From the cell containing the given text, extract its center point as [x, y] coordinate. 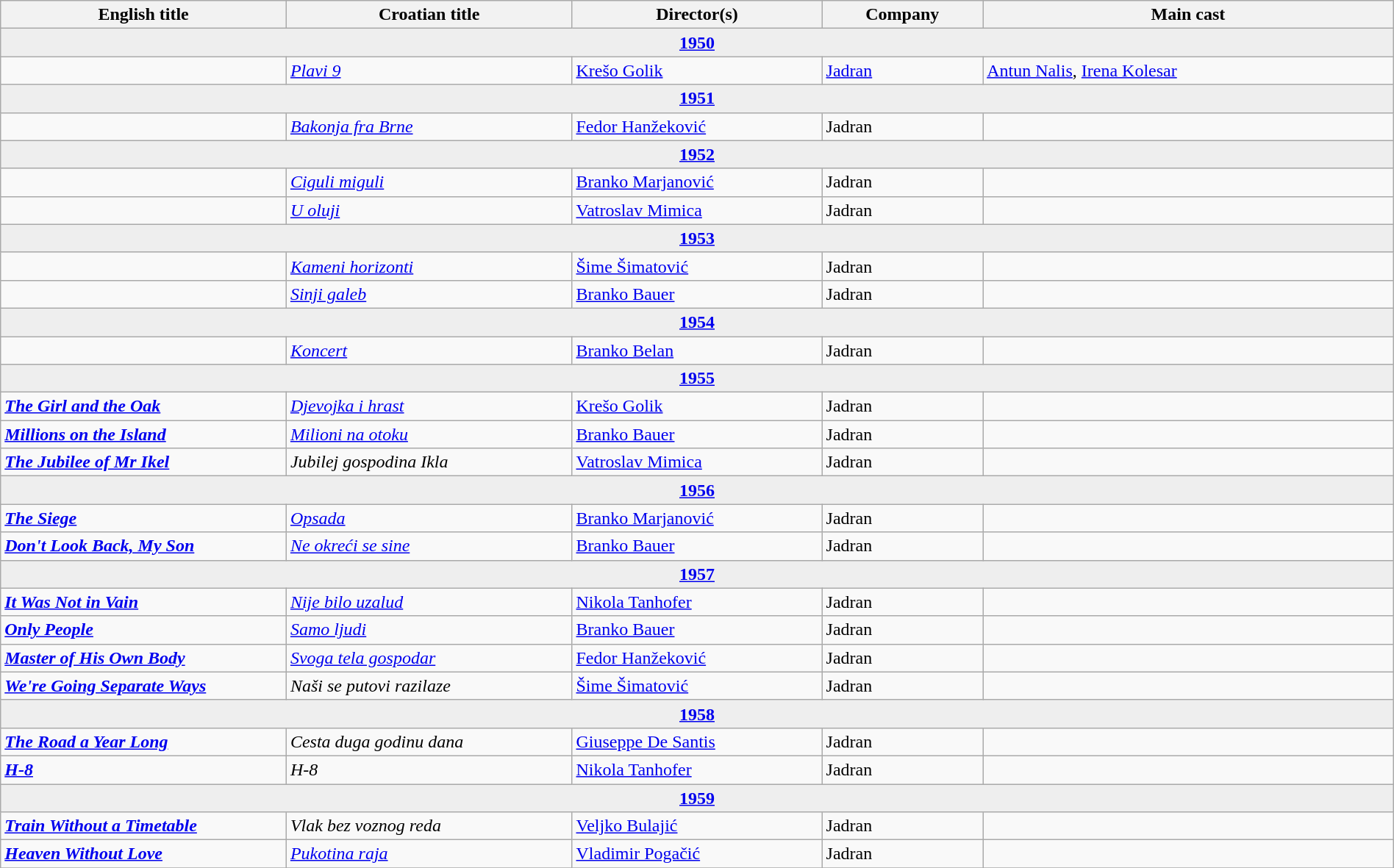
English title [144, 15]
1953 [697, 238]
The Jubilee of Mr Ikel [144, 462]
Only People [144, 630]
Main cast [1188, 15]
Ciguli miguli [429, 182]
Djevojka i hrast [429, 406]
Antun Nalis, Irena Kolesar [1188, 71]
The Siege [144, 518]
Don't Look Back, My Son [144, 546]
Cesta duga godinu dana [429, 742]
Master of His Own Body [144, 658]
It Was Not in Vain [144, 602]
Plavi 9 [429, 71]
Heaven Without Love [144, 854]
Naši se putovi razilaze [429, 686]
Branko Belan [697, 351]
Koncert [429, 351]
1956 [697, 490]
The Road a Year Long [144, 742]
Vlak bez voznog reda [429, 826]
We're Going Separate Ways [144, 686]
Giuseppe De Santis [697, 742]
Millions on the Island [144, 434]
Director(s) [697, 15]
U oluji [429, 210]
Kameni horizonti [429, 266]
1951 [697, 98]
Ne okreći se sine [429, 546]
1950 [697, 43]
Jubilej gospodina Ikla [429, 462]
Sinji galeb [429, 294]
The Girl and the Oak [144, 406]
Train Without a Timetable [144, 826]
Samo ljudi [429, 630]
Veljko Bulajić [697, 826]
Svoga tela gospodar [429, 658]
1957 [697, 574]
Opsada [429, 518]
Bakonja fra Brne [429, 126]
Milioni na otoku [429, 434]
1958 [697, 714]
Croatian title [429, 15]
1954 [697, 322]
1952 [697, 154]
Company [903, 15]
1955 [697, 379]
Nije bilo uzalud [429, 602]
1959 [697, 797]
Pukotina raja [429, 854]
Vladimir Pogačić [697, 854]
